From the cell containing the given text, extract its center point as (x, y) coordinate. 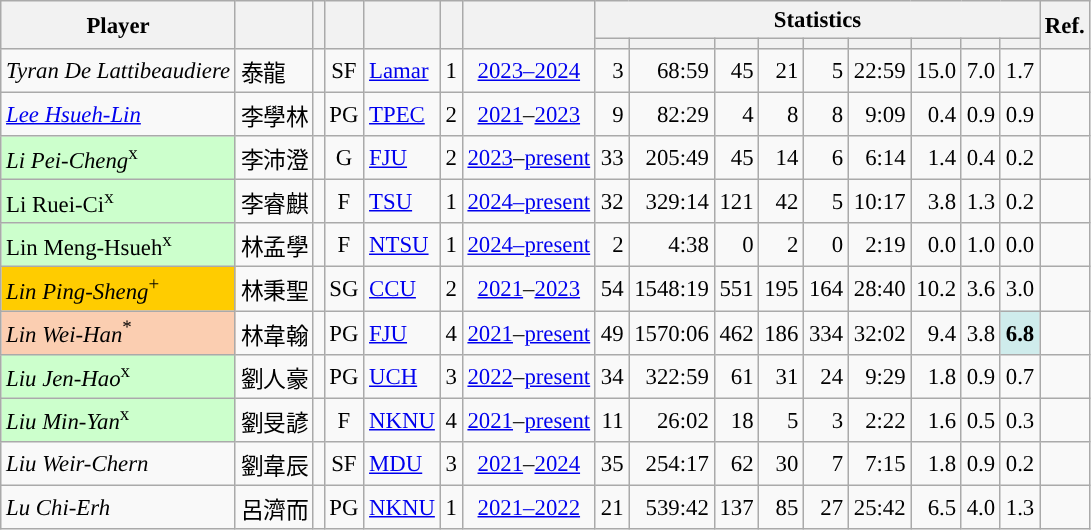
137 (736, 507)
1548:19 (672, 289)
4.0 (980, 507)
Liu Jen-Haox (118, 376)
林孟學 (274, 246)
1.6 (936, 420)
Lee Hsueh-Lin (118, 115)
李沛澄 (274, 158)
2023–present (528, 158)
1.0 (980, 246)
205:49 (672, 158)
Li Ruei-Cix (118, 202)
Statistics (817, 20)
539:42 (672, 507)
85 (782, 507)
22:59 (880, 71)
2021–2022 (528, 507)
Lamar (402, 71)
劉韋辰 (274, 463)
186 (782, 333)
11 (612, 420)
TSU (402, 202)
121 (736, 202)
30 (782, 463)
SG (344, 289)
3.6 (980, 289)
9:09 (880, 115)
6.8 (1020, 333)
34 (612, 376)
7 (826, 463)
4:38 (672, 246)
462 (736, 333)
Lin Meng-Hsuehx (118, 246)
Lu Chi-Erh (118, 507)
Tyran De Lattibeaudiere (118, 71)
27 (826, 507)
32:02 (880, 333)
G (344, 158)
54 (612, 289)
10:17 (880, 202)
劉旻諺 (274, 420)
551 (736, 289)
49 (612, 333)
Player (118, 25)
1.4 (936, 158)
李學林 (274, 115)
164 (826, 289)
0.5 (980, 420)
33 (612, 158)
MDU (402, 463)
7:15 (880, 463)
7.0 (980, 71)
3.0 (1020, 289)
25:42 (880, 507)
329:14 (672, 202)
Lin Ping-Sheng+ (118, 289)
1570:06 (672, 333)
2022–present (528, 376)
32 (612, 202)
9 (612, 115)
Liu Min-Yanx (118, 420)
1.7 (1020, 71)
0.3 (1020, 420)
Ref. (1065, 25)
0.7 (1020, 376)
9.4 (936, 333)
2023–2024 (528, 71)
林秉聖 (274, 289)
CCU (402, 289)
195 (782, 289)
10.2 (936, 289)
62 (736, 463)
42 (782, 202)
TPEC (402, 115)
Liu Weir-Chern (118, 463)
61 (736, 376)
泰龍 (274, 71)
2:22 (880, 420)
68:59 (672, 71)
6 (826, 158)
15.0 (936, 71)
李睿麒 (274, 202)
2021–2024 (528, 463)
334 (826, 333)
322:59 (672, 376)
林韋翰 (274, 333)
劉人豪 (274, 376)
NTSU (402, 246)
18 (736, 420)
35 (612, 463)
254:17 (672, 463)
Li Pei-Chengx (118, 158)
14 (782, 158)
9:29 (880, 376)
2:19 (880, 246)
26:02 (672, 420)
28:40 (880, 289)
UCH (402, 376)
24 (826, 376)
呂濟而 (274, 507)
6.5 (936, 507)
6:14 (880, 158)
82:29 (672, 115)
Lin Wei-Han* (118, 333)
31 (782, 376)
